Detect which cell encompasses the target text, then output its (x, y) center coordinate. 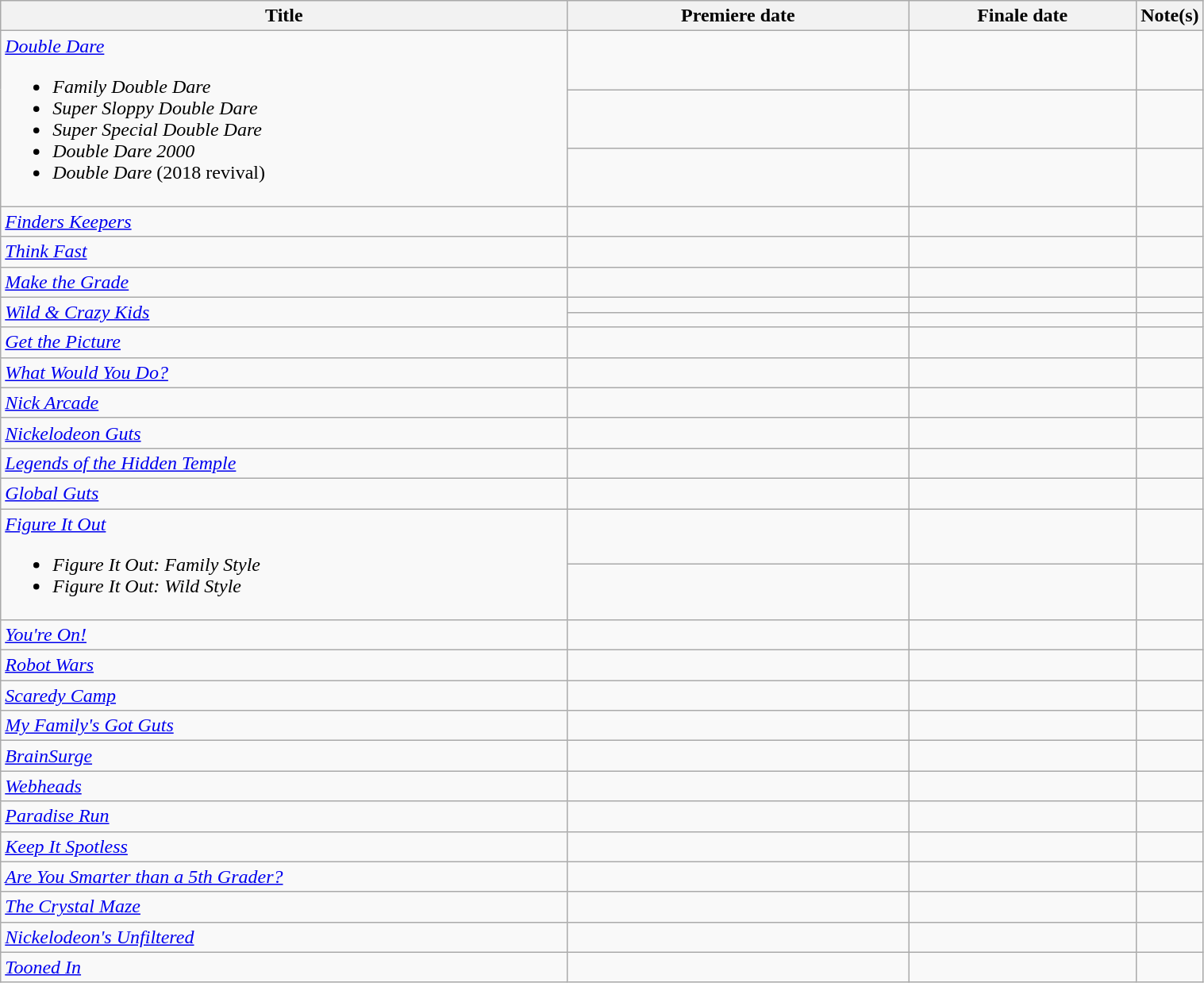
Tooned In (284, 967)
Make the Grade (284, 282)
Premiere date (738, 16)
The Crystal Maze (284, 907)
Global Guts (284, 493)
You're On! (284, 635)
Webheads (284, 786)
Paradise Run (284, 816)
My Family's Got Guts (284, 726)
Keep It Spotless (284, 846)
Nick Arcade (284, 403)
Finders Keepers (284, 222)
Think Fast (284, 252)
BrainSurge (284, 756)
Double DareFamily Double DareSuper Sloppy Double DareSuper Special Double DareDouble Dare 2000Double Dare (2018 revival) (284, 119)
Robot Wars (284, 665)
Wild & Crazy Kids (284, 312)
Finale date (1022, 16)
Title (284, 16)
Are You Smarter than a 5th Grader? (284, 877)
Figure It OutFigure It Out: Family StyleFigure It Out: Wild Style (284, 564)
Note(s) (1170, 16)
Scaredy Camp (284, 696)
Nickelodeon's Unfiltered (284, 937)
Nickelodeon Guts (284, 433)
What Would You Do? (284, 372)
Legends of the Hidden Temple (284, 463)
Get the Picture (284, 342)
